Capture the cell that displays the provided text and extract its (x, y) central coordinate. 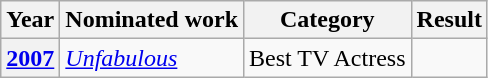
Unfabulous (152, 58)
Year (30, 20)
Best TV Actress (328, 58)
Nominated work (152, 20)
2007 (30, 58)
Category (328, 20)
Result (449, 20)
